Detect which cell encompasses the target text, then output its [X, Y] center coordinate. 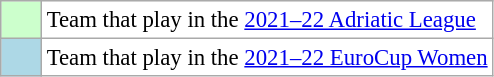
Team that play in the 2021–22 Adriatic League [267, 20]
Team that play in the 2021–22 EuroCup Women [267, 58]
